From the cell containing the given text, extract its center point as [X, Y] coordinate. 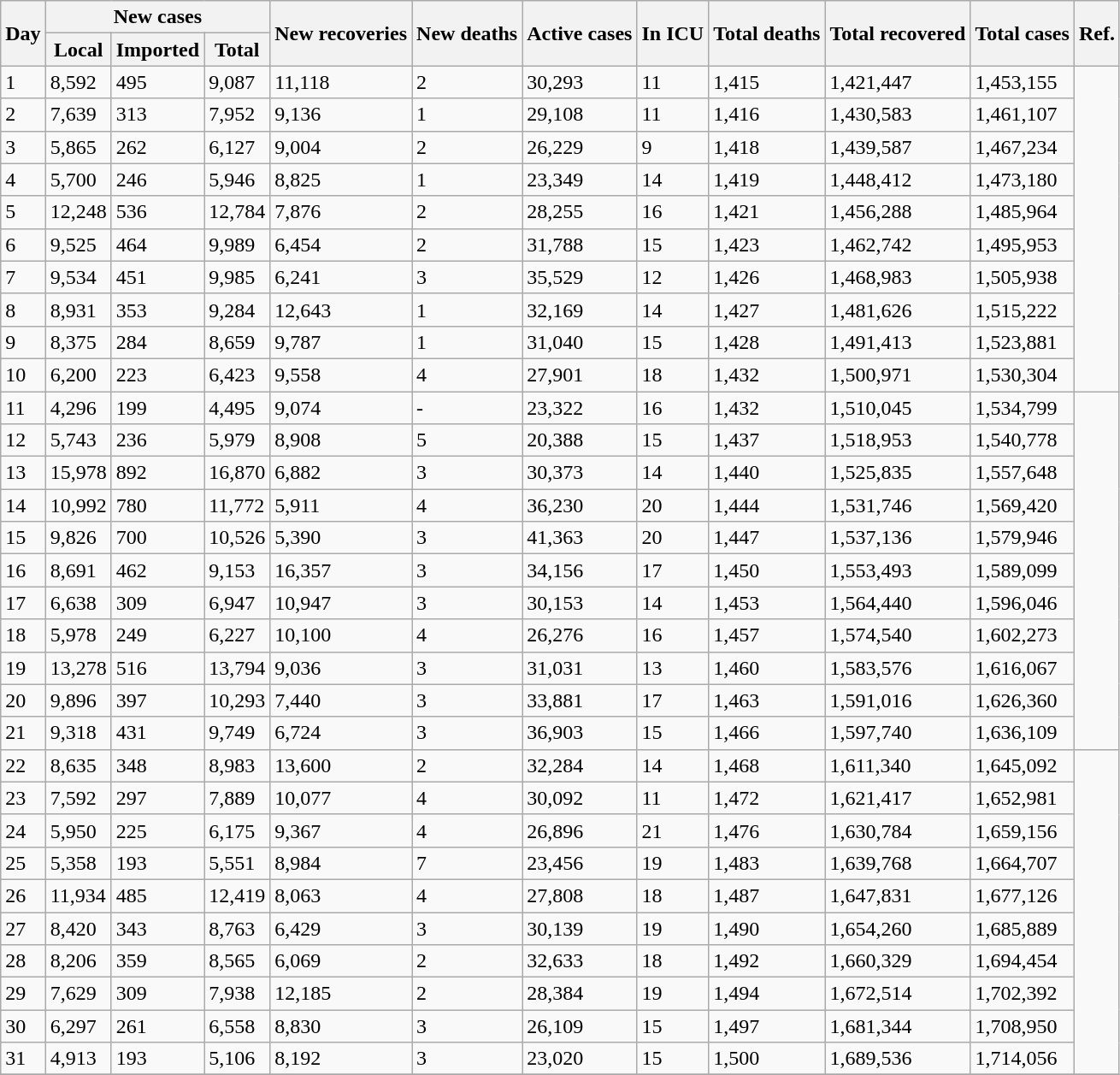
10,992 [79, 505]
Imported [157, 50]
10,526 [238, 538]
1,574,540 [898, 635]
30,139 [580, 928]
431 [157, 733]
1,492 [767, 961]
1,583,576 [898, 668]
8,825 [341, 180]
New recoveries [341, 33]
485 [157, 895]
9,525 [79, 245]
1,659,156 [1023, 830]
5,911 [341, 505]
36,230 [580, 505]
1,654,260 [898, 928]
1,515,222 [1023, 310]
1,468,983 [898, 277]
451 [157, 277]
1,685,889 [1023, 928]
8,192 [341, 1059]
5,106 [238, 1059]
5,358 [79, 863]
6,638 [79, 603]
1,621,417 [898, 798]
25 [23, 863]
12,784 [238, 212]
1,423 [767, 245]
9,749 [238, 733]
1,473,180 [1023, 180]
1,636,109 [1023, 733]
5,700 [79, 180]
Active cases [580, 33]
1,428 [767, 342]
1,672,514 [898, 994]
261 [157, 1026]
892 [157, 473]
1,485,964 [1023, 212]
4,495 [238, 408]
236 [157, 440]
7,592 [79, 798]
6,175 [238, 830]
23,322 [580, 408]
8,592 [79, 82]
1,426 [767, 277]
31 [23, 1059]
1,491,413 [898, 342]
1,468 [767, 765]
1,476 [767, 830]
1,689,536 [898, 1059]
1,602,273 [1023, 635]
16,870 [238, 473]
8,931 [79, 310]
23,456 [580, 863]
1,447 [767, 538]
1,416 [767, 115]
6,882 [341, 473]
359 [157, 961]
8,691 [79, 570]
1,481,626 [898, 310]
1,421,447 [898, 82]
780 [157, 505]
1,708,950 [1023, 1026]
1,500 [767, 1059]
9,153 [238, 570]
1,415 [767, 82]
1,591,016 [898, 700]
1,487 [767, 895]
1,439,587 [898, 147]
1,472 [767, 798]
23,020 [580, 1059]
23,349 [580, 180]
7,876 [341, 212]
13,278 [79, 668]
29,108 [580, 115]
8,984 [341, 863]
464 [157, 245]
12,248 [79, 212]
5,551 [238, 863]
35,529 [580, 277]
1,639,768 [898, 863]
32,633 [580, 961]
In ICU [673, 33]
6,227 [238, 635]
9,989 [238, 245]
223 [157, 375]
10 [23, 375]
700 [157, 538]
1,660,329 [898, 961]
1,457 [767, 635]
9,826 [79, 538]
31,031 [580, 668]
8,983 [238, 765]
30,373 [580, 473]
9,558 [341, 375]
1,500,971 [898, 375]
397 [157, 700]
6,423 [238, 375]
284 [157, 342]
27 [23, 928]
28,255 [580, 212]
1,645,092 [1023, 765]
1,453,155 [1023, 82]
249 [157, 635]
1,505,938 [1023, 277]
11,934 [79, 895]
7,952 [238, 115]
New cases [157, 17]
1,616,067 [1023, 668]
1,440 [767, 473]
8,763 [238, 928]
1,579,946 [1023, 538]
225 [157, 830]
12,185 [341, 994]
6,947 [238, 603]
5,978 [79, 635]
5,743 [79, 440]
1,530,304 [1023, 375]
1,596,046 [1023, 603]
27,808 [580, 895]
26,276 [580, 635]
11,118 [341, 82]
1,664,707 [1023, 863]
1,540,778 [1023, 440]
12,643 [341, 310]
1,494 [767, 994]
13,794 [238, 668]
1,534,799 [1023, 408]
6 [23, 245]
536 [157, 212]
7,440 [341, 700]
Total deaths [767, 33]
28 [23, 961]
1,497 [767, 1026]
10,077 [341, 798]
15,978 [79, 473]
1,483 [767, 863]
8,420 [79, 928]
1,448,412 [898, 180]
1,461,107 [1023, 115]
5,390 [341, 538]
7,889 [238, 798]
8,830 [341, 1026]
1,553,493 [898, 570]
313 [157, 115]
1,626,360 [1023, 700]
24 [23, 830]
6,558 [238, 1026]
1,462,742 [898, 245]
1,444 [767, 505]
1,450 [767, 570]
262 [157, 147]
28,384 [580, 994]
5,946 [238, 180]
1,437 [767, 440]
34,156 [580, 570]
26 [23, 895]
1,525,835 [898, 473]
36,903 [580, 733]
1,430,583 [898, 115]
1,714,056 [1023, 1059]
41,363 [580, 538]
1,510,045 [898, 408]
10,100 [341, 635]
Total [238, 50]
6,724 [341, 733]
5,979 [238, 440]
9,985 [238, 277]
Total cases [1023, 33]
6,200 [79, 375]
348 [157, 765]
1,630,784 [898, 830]
23 [23, 798]
246 [157, 180]
Ref. [1096, 33]
30,092 [580, 798]
6,454 [341, 245]
1,652,981 [1023, 798]
1,427 [767, 310]
8,375 [79, 342]
- [467, 408]
6,241 [341, 277]
9,896 [79, 700]
13,600 [341, 765]
1,564,440 [898, 603]
1,466 [767, 733]
1,557,648 [1023, 473]
9,036 [341, 668]
199 [157, 408]
1,495,953 [1023, 245]
8,063 [341, 895]
4,296 [79, 408]
8,659 [238, 342]
10,947 [341, 603]
8,635 [79, 765]
12,419 [238, 895]
9,787 [341, 342]
9,087 [238, 82]
16,357 [341, 570]
1,467,234 [1023, 147]
11,772 [238, 505]
343 [157, 928]
1,694,454 [1023, 961]
26,896 [580, 830]
1,419 [767, 180]
8,206 [79, 961]
462 [157, 570]
516 [157, 668]
22 [23, 765]
1,518,953 [898, 440]
1,569,420 [1023, 505]
1,611,340 [898, 765]
1,418 [767, 147]
30,293 [580, 82]
6,429 [341, 928]
1,453 [767, 603]
1,463 [767, 700]
9,074 [341, 408]
26,109 [580, 1026]
29 [23, 994]
6,297 [79, 1026]
5,950 [79, 830]
1,456,288 [898, 212]
7,629 [79, 994]
30 [23, 1026]
4,913 [79, 1059]
30,153 [580, 603]
1,490 [767, 928]
32,169 [580, 310]
6,069 [341, 961]
Local [79, 50]
9,136 [341, 115]
1,523,881 [1023, 342]
495 [157, 82]
31,040 [580, 342]
Day [23, 33]
5,865 [79, 147]
1,677,126 [1023, 895]
Total recovered [898, 33]
9,284 [238, 310]
8 [23, 310]
7,938 [238, 994]
1,421 [767, 212]
1,589,099 [1023, 570]
9,004 [341, 147]
1,460 [767, 668]
27,901 [580, 375]
9,534 [79, 277]
297 [157, 798]
1,702,392 [1023, 994]
8,565 [238, 961]
6,127 [238, 147]
1,537,136 [898, 538]
10,293 [238, 700]
7,639 [79, 115]
32,284 [580, 765]
9,367 [341, 830]
1,647,831 [898, 895]
31,788 [580, 245]
20,388 [580, 440]
New deaths [467, 33]
26,229 [580, 147]
9,318 [79, 733]
8,908 [341, 440]
1,597,740 [898, 733]
1,681,344 [898, 1026]
33,881 [580, 700]
1,531,746 [898, 505]
353 [157, 310]
